Return (X, Y) of the center of cell containing provided text 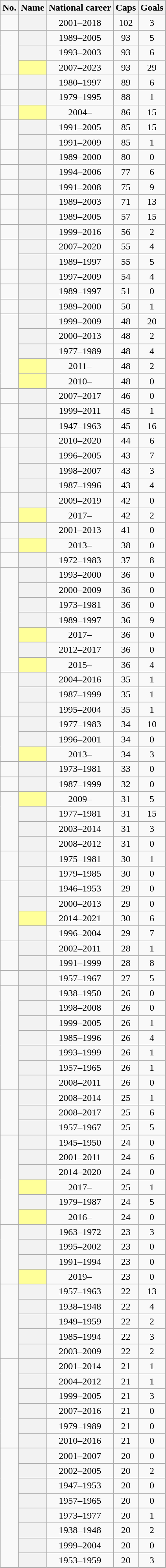
2003–2009 (80, 1351)
50 (126, 306)
1980–1997 (80, 82)
1996–2005 (80, 456)
2004–2012 (80, 1381)
1957–1963 (80, 1292)
2009–2019 (80, 500)
1999–2004 (80, 1545)
1979–1987 (80, 1202)
1998–2007 (80, 471)
1985–1996 (80, 1038)
1987–1996 (80, 486)
National career (80, 8)
2007–2020 (80, 247)
1938–1950 (80, 993)
1991–1999 (80, 963)
1953–1959 (80, 1560)
75 (126, 187)
2010– (80, 381)
Goals (152, 8)
1977–1989 (80, 351)
46 (126, 396)
1977–1983 (80, 724)
88 (126, 97)
77 (126, 172)
1996–2004 (80, 933)
1963–1972 (80, 1232)
33 (126, 769)
16 (152, 426)
1991–2009 (80, 142)
2002–2005 (80, 1471)
1991–1994 (80, 1262)
1996–2001 (80, 739)
1979–1989 (80, 1426)
1993–2000 (80, 575)
2001–2014 (80, 1366)
2000–2009 (80, 590)
2016– (80, 1217)
1985–1994 (80, 1336)
89 (126, 82)
1947–1953 (80, 1486)
32 (126, 784)
2008–2014 (80, 1097)
1979–1995 (80, 97)
2007–2017 (80, 396)
1991–2005 (80, 127)
1975–1981 (80, 859)
1998–2008 (80, 1008)
1993–2003 (80, 53)
38 (126, 545)
2015– (80, 665)
1991–2008 (80, 187)
2008–2012 (80, 844)
71 (126, 202)
2003–2014 (80, 829)
2010–2020 (80, 441)
37 (126, 560)
1946–1953 (80, 888)
2004–2016 (80, 680)
Caps (126, 8)
2002–2011 (80, 948)
27 (126, 978)
1999–2011 (80, 411)
2007–2023 (80, 67)
2008–2011 (80, 1082)
2001–2011 (80, 1157)
No. (9, 8)
2001–2018 (80, 23)
1995–2002 (80, 1247)
2007–2016 (80, 1411)
2010–2016 (80, 1441)
86 (126, 112)
1947–1963 (80, 426)
1999–2009 (80, 321)
1977–1981 (80, 814)
1972–1983 (80, 560)
1994–2006 (80, 172)
41 (126, 530)
1995–2004 (80, 709)
1999–2016 (80, 232)
2001–2013 (80, 530)
102 (126, 23)
1989–2003 (80, 202)
1979–1985 (80, 873)
80 (126, 157)
2014–2021 (80, 919)
1949–1959 (80, 1321)
1973–1977 (80, 1515)
56 (126, 232)
51 (126, 291)
1993–1999 (80, 1053)
Name (32, 8)
2014–2020 (80, 1172)
2019– (80, 1277)
2012–2017 (80, 649)
2008–2017 (80, 1112)
57 (126, 217)
2011– (80, 366)
1945–1950 (80, 1142)
44 (126, 441)
54 (126, 276)
2009– (80, 799)
2004– (80, 112)
1997–2009 (80, 276)
2001–2007 (80, 1456)
10 (152, 724)
